Return [x, y] of the center of cell containing provided text 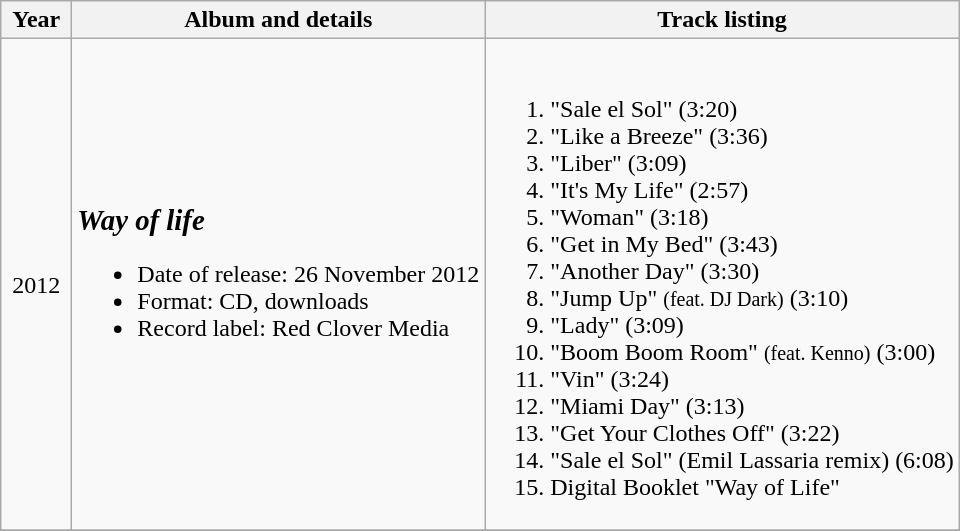
Track listing [722, 20]
Album and details [278, 20]
Year [36, 20]
2012 [36, 284]
Way of lifeDate of release: 26 November 2012Format: CD, downloadsRecord label: Red Clover Media [278, 284]
